Return the (X, Y) coordinate for the center point of the cell that contains the specified text.  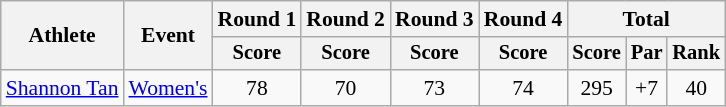
73 (434, 88)
Round 4 (524, 19)
74 (524, 88)
Round 3 (434, 19)
78 (258, 88)
Par (647, 54)
Shannon Tan (62, 88)
+7 (647, 88)
Athlete (62, 36)
40 (696, 88)
Round 1 (258, 19)
Round 2 (346, 19)
70 (346, 88)
295 (596, 88)
Women's (168, 88)
Total (646, 19)
Rank (696, 54)
Event (168, 36)
